Output the [x, y] coordinate of the center of the cell containing the given text.  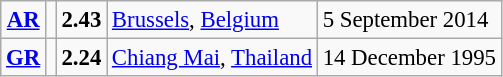
Chiang Mai, Thailand [212, 58]
2.43 [81, 20]
GR [24, 58]
14 December 1995 [409, 58]
Brussels, Belgium [212, 20]
2.24 [81, 58]
AR [24, 20]
5 September 2014 [409, 20]
